Return the (X, Y) coordinate for the center point of the cell that contains the specified text.  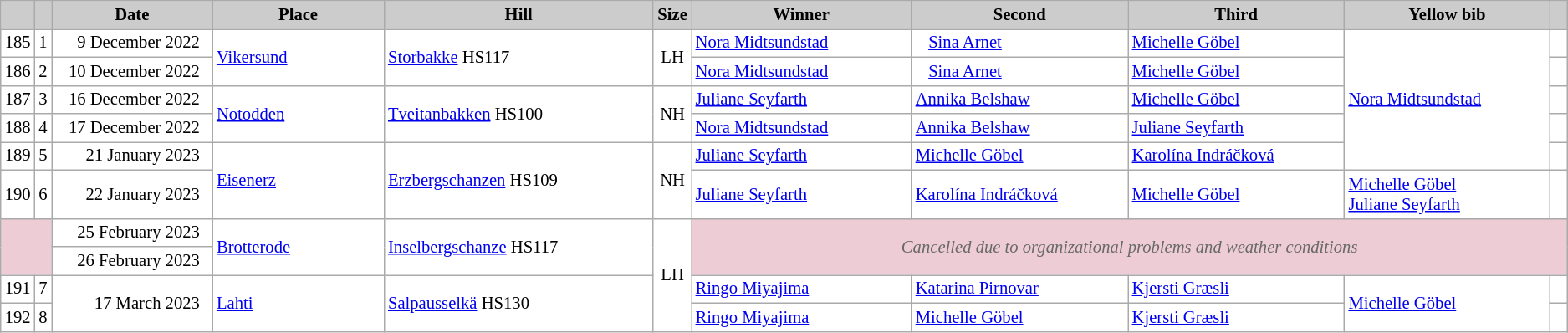
26 February 2023 (132, 260)
1 (43, 43)
8 (43, 317)
Yellow bib (1448, 14)
21 January 2023 (132, 156)
Winner (801, 14)
Date (132, 14)
192 (18, 317)
17 December 2022 (132, 128)
Brotterode (298, 247)
9 December 2022 (132, 43)
189 (18, 156)
Inselbergschanze HS117 (518, 247)
25 February 2023 (132, 233)
186 (18, 71)
187 (18, 100)
188 (18, 128)
16 December 2022 (132, 100)
Size (672, 14)
Michelle Göbel Juliane Seyfarth (1448, 194)
10 December 2022 (132, 71)
Cancelled due to organizational problems and weather conditions (1130, 247)
6 (43, 194)
Eisenerz (298, 180)
Salpausselkä HS130 (518, 303)
2 (43, 71)
Vikersund (298, 57)
191 (18, 289)
5 (43, 156)
Katarina Pirnovar (1020, 289)
Storbakke HS117 (518, 57)
Tveitanbakken HS100 (518, 114)
190 (18, 194)
7 (43, 289)
Place (298, 14)
Second (1020, 14)
22 January 2023 (132, 194)
17 March 2023 (132, 303)
Erzbergschanzen HS109 (518, 180)
185 (18, 43)
Hill (518, 14)
Lahti (298, 303)
Notodden (298, 114)
4 (43, 128)
3 (43, 100)
Third (1236, 14)
